Identify which cell holds the provided text, then report its [x, y] central coordinate. 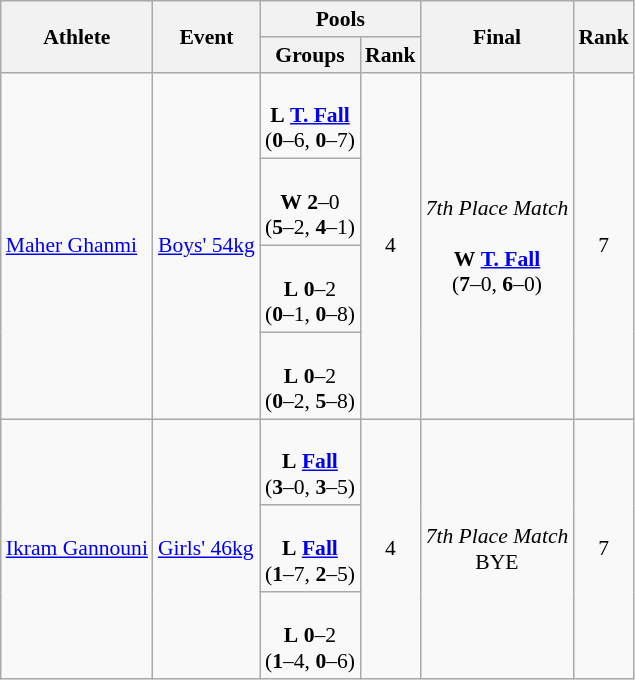
L 0–2(0–2, 5–8) [310, 376]
Athlete [77, 36]
Event [206, 36]
L Fall(3–0, 3–5) [310, 462]
Girls' 46kg [206, 549]
7th Place MatchW T. Fall(7–0, 6–0) [498, 245]
Pools [340, 19]
L T. Fall(0–6, 0–7) [310, 116]
Groups [310, 55]
L Fall(1–7, 2–5) [310, 550]
L 0–2(0–1, 0–8) [310, 290]
Final [498, 36]
W 2–0(5–2, 4–1) [310, 202]
L 0–2(1–4, 0–6) [310, 636]
7th Place MatchBYE [498, 549]
Ikram Gannouni [77, 549]
Boys' 54kg [206, 245]
Maher Ghanmi [77, 245]
